Output the [x, y] coordinate of the center of the cell containing the given text.  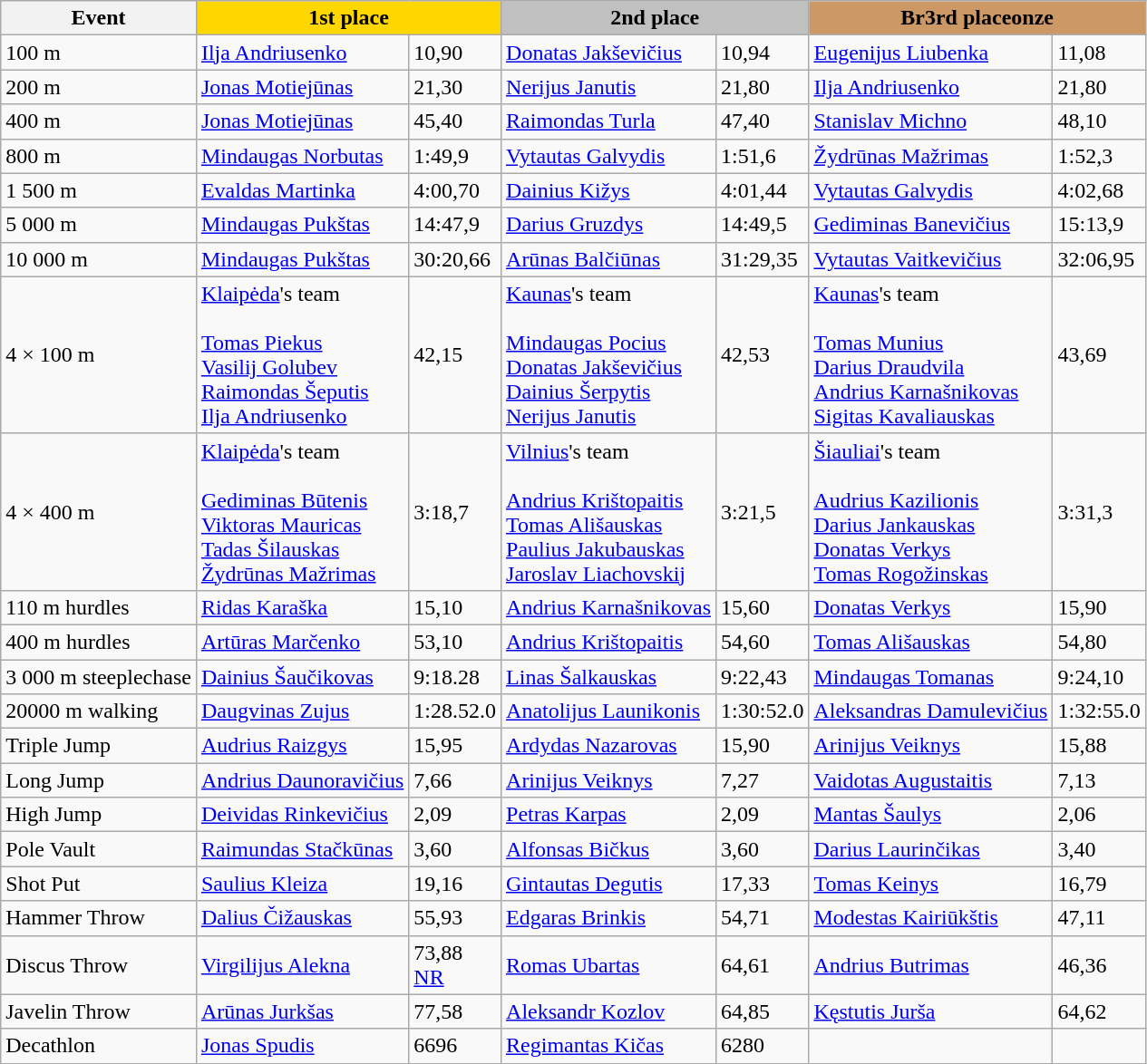
32:06,95 [1099, 259]
Kęstutis Jurša [930, 1011]
Daugvinas Zujus [302, 711]
Regimantas Kičas [609, 1046]
Donatas Jakševičius [609, 53]
Event [99, 18]
Anatolijus Launikonis [609, 711]
54,80 [1099, 642]
11,08 [1099, 53]
10,90 [455, 53]
9:18.28 [455, 677]
Donatas Verkys [930, 607]
Romas Ubartas [609, 964]
High Jump [99, 815]
Artūras Marčenko [302, 642]
Aleksandr Kozlov [609, 1011]
2,06 [1099, 815]
15,95 [455, 746]
4:01,44 [763, 190]
1:49,9 [455, 156]
Dalius Čižauskas [302, 918]
Tomas Ališauskas [930, 642]
Eugenijus Liubenka [930, 53]
19,16 [455, 884]
Andrius Karnašnikovas [609, 607]
Linas Šalkauskas [609, 677]
9:24,10 [1099, 677]
Kaunas's team Tomas Munius Darius Draudvila Andrius Karnašnikovas Sigitas Kavaliauskas [930, 355]
1:51,6 [763, 156]
14:49,5 [763, 225]
Alfonsas Bičkus [609, 849]
Arūnas Jurkšas [302, 1011]
46,36 [1099, 964]
Klaipėda's teamGediminas Būtenis Viktoras Mauricas Tadas Šilauskas Žydrūnas Mažrimas [302, 511]
Šiauliai's team Audrius Kazilionis Darius Jankauskas Donatas Verkys Tomas Rogožinskas [930, 511]
4:02,68 [1099, 190]
Hammer Throw [99, 918]
21,30 [455, 87]
6280 [763, 1046]
Audrius Raizgys [302, 746]
Darius Laurinčikas [930, 849]
Nerijus Janutis [609, 87]
400 m hurdles [99, 642]
42,15 [455, 355]
48,10 [1099, 121]
100 m [99, 53]
Darius Gruzdys [609, 225]
400 m [99, 121]
31:29,35 [763, 259]
Ridas Karaška [302, 607]
64,85 [763, 1011]
16,79 [1099, 884]
6696 [455, 1046]
64,62 [1099, 1011]
Saulius Kleiza [302, 884]
1 500 m [99, 190]
15,88 [1099, 746]
Raimundas Stačkūnas [302, 849]
15:13,9 [1099, 225]
Vilnius's teamAndrius Krištopaitis Tomas Ališauskas Paulius Jakubauskas Jaroslav Liachovskij [609, 511]
Dainius Šaučikovas [302, 677]
Dainius Kižys [609, 190]
1st place [348, 18]
7,27 [763, 780]
43,69 [1099, 355]
Stanislav Michno [930, 121]
53,10 [455, 642]
42,53 [763, 355]
Discus Throw [99, 964]
Pole Vault [99, 849]
200 m [99, 87]
Mindaugas Tomanas [930, 677]
10 000 m [99, 259]
Žydrūnas Mažrimas [930, 156]
1:52,3 [1099, 156]
55,93 [455, 918]
5 000 m [99, 225]
Evaldas Martinka [302, 190]
2nd place [655, 18]
3:21,5 [763, 511]
45,40 [455, 121]
800 m [99, 156]
Mindaugas Norbutas [302, 156]
Virgilijus Alekna [302, 964]
3 000 m steeplechase [99, 677]
15,60 [763, 607]
47,40 [763, 121]
Ardydas Nazarovas [609, 746]
30:20,66 [455, 259]
Andrius Daunoravičius [302, 780]
Triple Jump [99, 746]
4 × 100 m [99, 355]
Andrius Butrimas [930, 964]
Br3rd placeonze [977, 18]
Tomas Keinys [930, 884]
Mantas Šaulys [930, 815]
14:47,9 [455, 225]
Klaipėda's teamTomas Piekus Vasilij Golubev Raimondas Šeputis Ilja Andriusenko [302, 355]
73,88 NR [455, 964]
Long Jump [99, 780]
7,13 [1099, 780]
Javelin Throw [99, 1011]
Kaunas's team Mindaugas Pocius Donatas Jakševičius Dainius Šerpytis Nerijus Janutis [609, 355]
54,60 [763, 642]
54,71 [763, 918]
Edgaras Brinkis [609, 918]
110 m hurdles [99, 607]
20000 m walking [99, 711]
Vytautas Vaitkevičius [930, 259]
Andrius Krištopaitis [609, 642]
Aleksandras Damulevičius [930, 711]
Deividas Rinkevičius [302, 815]
15,10 [455, 607]
1:28.52.0 [455, 711]
1:32:55.0 [1099, 711]
3:31,3 [1099, 511]
Vaidotas Augustaitis [930, 780]
9:22,43 [763, 677]
Raimondas Turla [609, 121]
17,33 [763, 884]
10,94 [763, 53]
Gintautas Degutis [609, 884]
47,11 [1099, 918]
4:00,70 [455, 190]
64,61 [763, 964]
Arūnas Balčiūnas [609, 259]
7,66 [455, 780]
3:18,7 [455, 511]
Gediminas Banevičius [930, 225]
Shot Put [99, 884]
Decathlon [99, 1046]
3,40 [1099, 849]
Jonas Spudis [302, 1046]
Modestas Kairiūkštis [930, 918]
4 × 400 m [99, 511]
1:30:52.0 [763, 711]
Petras Karpas [609, 815]
77,58 [455, 1011]
